Output the (x, y) coordinate of the center of the cell containing the given text.  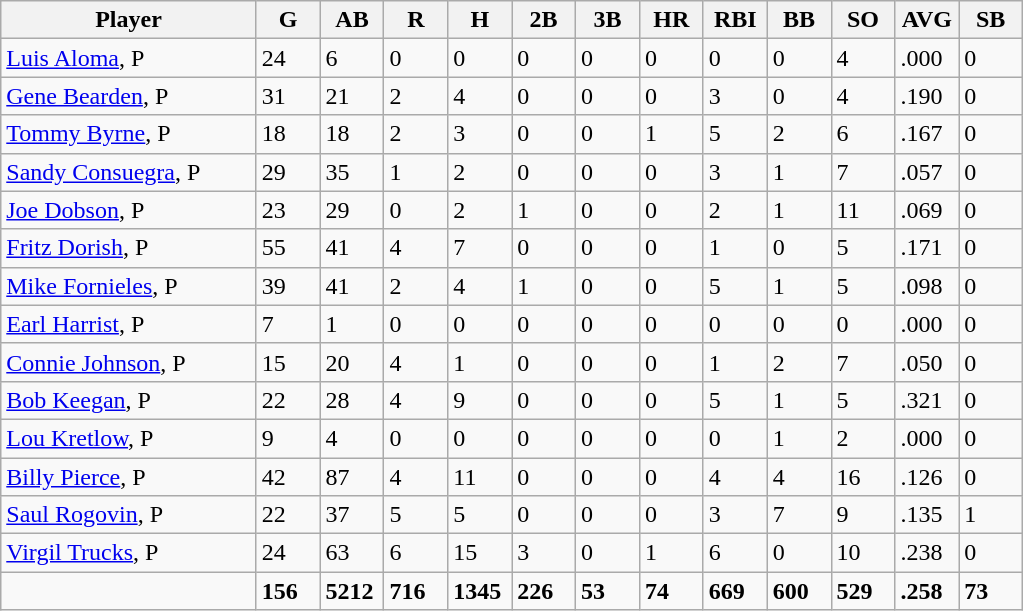
.135 (927, 515)
Fritz Dorish, P (128, 248)
28 (352, 400)
716 (416, 591)
.167 (927, 134)
73 (991, 591)
87 (352, 477)
74 (671, 591)
Sandy Consuegra, P (128, 172)
SO (863, 20)
.050 (927, 362)
Earl Harrist, P (128, 324)
.126 (927, 477)
23 (288, 210)
3B (608, 20)
SB (991, 20)
Bob Keegan, P (128, 400)
BB (799, 20)
10 (863, 553)
39 (288, 286)
1345 (480, 591)
R (416, 20)
226 (544, 591)
.321 (927, 400)
20 (352, 362)
Tommy Byrne, P (128, 134)
AVG (927, 20)
.098 (927, 286)
Billy Pierce, P (128, 477)
Lou Kretlow, P (128, 438)
53 (608, 591)
.258 (927, 591)
Connie Johnson, P (128, 362)
.190 (927, 96)
21 (352, 96)
2B (544, 20)
.171 (927, 248)
529 (863, 591)
Gene Bearden, P (128, 96)
.069 (927, 210)
16 (863, 477)
42 (288, 477)
63 (352, 553)
AB (352, 20)
37 (352, 515)
669 (735, 591)
35 (352, 172)
Joe Dobson, P (128, 210)
G (288, 20)
.057 (927, 172)
31 (288, 96)
Player (128, 20)
156 (288, 591)
Saul Rogovin, P (128, 515)
Mike Fornieles, P (128, 286)
Virgil Trucks, P (128, 553)
HR (671, 20)
600 (799, 591)
.238 (927, 553)
RBI (735, 20)
5212 (352, 591)
H (480, 20)
Luis Aloma, P (128, 58)
55 (288, 248)
